Locate the cell with the specified text and output its [X, Y] center coordinate. 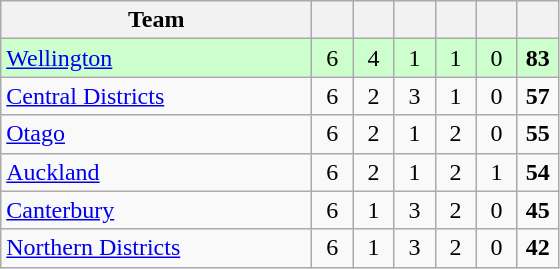
Team [156, 20]
54 [538, 172]
42 [538, 248]
57 [538, 96]
Canterbury [156, 210]
4 [374, 58]
Central Districts [156, 96]
83 [538, 58]
Northern Districts [156, 248]
Auckland [156, 172]
Otago [156, 134]
55 [538, 134]
45 [538, 210]
Wellington [156, 58]
